Output the [x, y] coordinate of the center of the cell containing the given text.  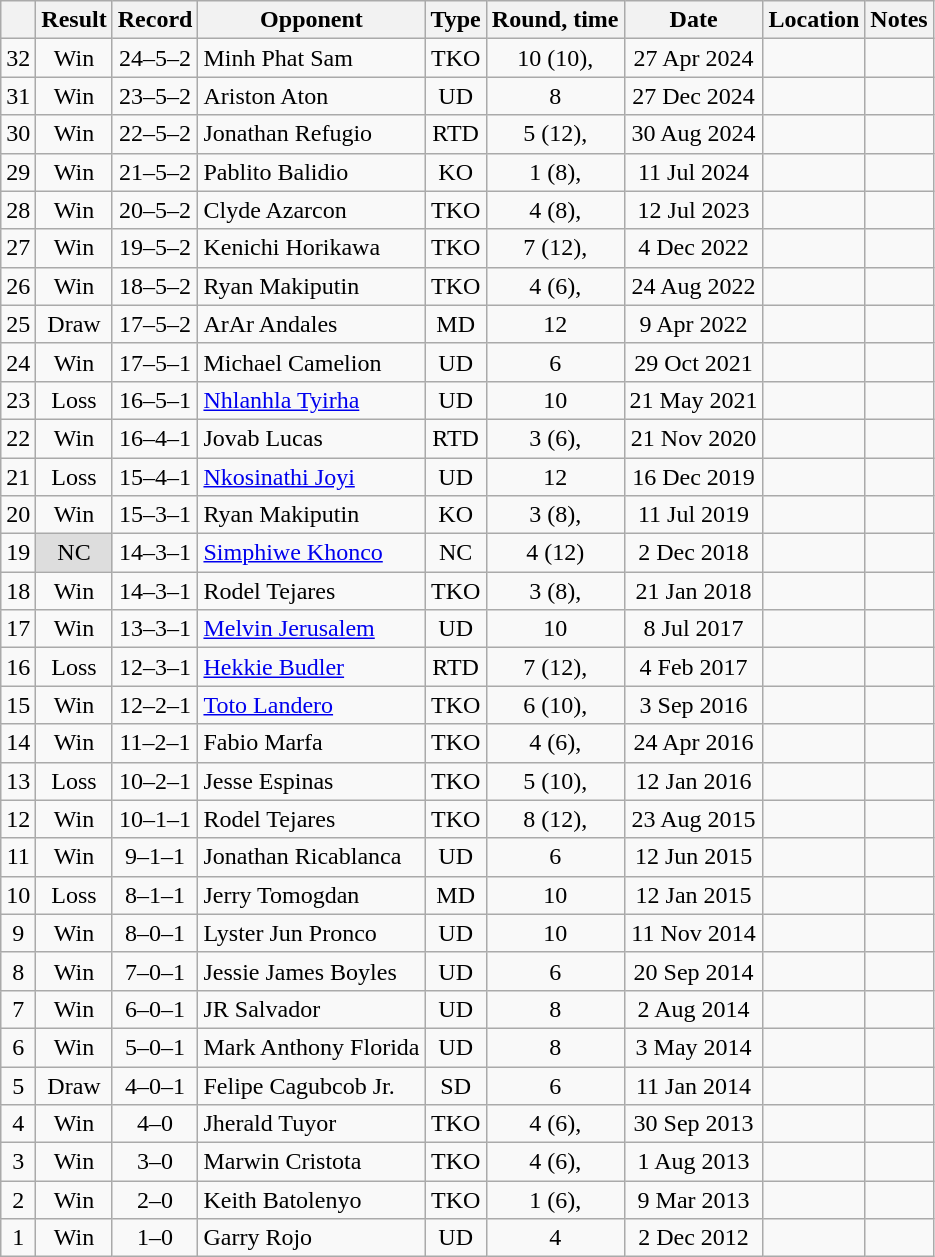
3 (6), [555, 438]
15–3–1 [155, 515]
Felipe Cagubcob Jr. [312, 1085]
5 (12), [555, 134]
2 Dec 2012 [694, 1238]
4 Feb 2017 [694, 667]
Keith Batolenyo [312, 1200]
23 [18, 400]
9 [18, 933]
Lyster Jun Pronco [312, 933]
11 Jul 2024 [694, 172]
3 Sep 2016 [694, 705]
12–2–1 [155, 705]
7–0–1 [155, 971]
6 (10), [555, 705]
Result [74, 20]
31 [18, 96]
30 [18, 134]
9 Apr 2022 [694, 324]
Fabio Marfa [312, 743]
29 [18, 172]
27 Dec 2024 [694, 96]
Record [155, 20]
3 [18, 1162]
23–5–2 [155, 96]
5–0–1 [155, 1047]
11 Nov 2014 [694, 933]
16 Dec 2019 [694, 477]
1 (8), [555, 172]
13 [18, 781]
11–2–1 [155, 743]
9–1–1 [155, 857]
Toto Landero [312, 705]
10–1–1 [155, 819]
24 Apr 2016 [694, 743]
Michael Camelion [312, 362]
4 (12) [555, 553]
27 [18, 248]
17–5–1 [155, 362]
20–5–2 [155, 210]
26 [18, 286]
6–0–1 [155, 1009]
3–0 [155, 1162]
Jerry Tomogdan [312, 895]
1 Aug 2013 [694, 1162]
SD [456, 1085]
32 [18, 58]
2 Aug 2014 [694, 1009]
28 [18, 210]
Type [456, 20]
21 Nov 2020 [694, 438]
4 Dec 2022 [694, 248]
25 [18, 324]
24–5–2 [155, 58]
1 [18, 1238]
19 [18, 553]
3 May 2014 [694, 1047]
17–5–2 [155, 324]
Melvin Jerusalem [312, 629]
29 Oct 2021 [694, 362]
8 (12), [555, 819]
Location [814, 20]
Clyde Azarcon [312, 210]
Jonathan Refugio [312, 134]
Nkosinathi Joyi [312, 477]
17 [18, 629]
Opponent [312, 20]
Marwin Cristota [312, 1162]
5 (10), [555, 781]
21 May 2021 [694, 400]
20 Sep 2014 [694, 971]
11 Jul 2019 [694, 515]
8–1–1 [155, 895]
Pablito Balidio [312, 172]
1 (6), [555, 1200]
Kenichi Horikawa [312, 248]
22–5–2 [155, 134]
8 Jul 2017 [694, 629]
12 Jan 2015 [694, 895]
12 Jul 2023 [694, 210]
JR Salvador [312, 1009]
13–3–1 [155, 629]
Simphiwe Khonco [312, 553]
Jherald Tuyor [312, 1124]
Jesse Espinas [312, 781]
11 Jan 2014 [694, 1085]
22 [18, 438]
Mark Anthony Florida [312, 1047]
30 Sep 2013 [694, 1124]
16–4–1 [155, 438]
14 [18, 743]
Minh Phat Sam [312, 58]
18 [18, 591]
30 Aug 2024 [694, 134]
16–5–1 [155, 400]
5 [18, 1085]
21 [18, 477]
20 [18, 515]
Notes [899, 20]
ArAr Andales [312, 324]
11 [18, 857]
Date [694, 20]
12–3–1 [155, 667]
21–5–2 [155, 172]
16 [18, 667]
7 [18, 1009]
1–0 [155, 1238]
19–5–2 [155, 248]
21 Jan 2018 [694, 591]
Jonathan Ricablanca [312, 857]
15–4–1 [155, 477]
4 (8), [555, 210]
10–2–1 [155, 781]
12 Jan 2016 [694, 781]
Ariston Aton [312, 96]
2 [18, 1200]
Round, time [555, 20]
15 [18, 705]
24 Aug 2022 [694, 286]
9 Mar 2013 [694, 1200]
Jessie James Boyles [312, 971]
Nhlanhla Tyirha [312, 400]
Garry Rojo [312, 1238]
23 Aug 2015 [694, 819]
12 Jun 2015 [694, 857]
4–0–1 [155, 1085]
27 Apr 2024 [694, 58]
4–0 [155, 1124]
10 (10), [555, 58]
Hekkie Budler [312, 667]
2–0 [155, 1200]
18–5–2 [155, 286]
8–0–1 [155, 933]
2 Dec 2018 [694, 553]
Jovab Lucas [312, 438]
24 [18, 362]
